Pinpoint the cell where the given text exists, returning its (x, y) midpoint coordinate. 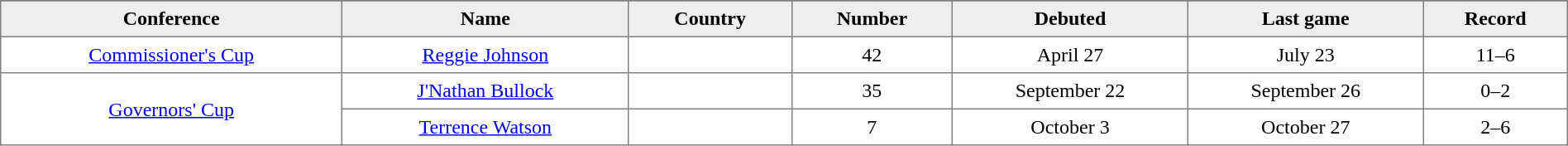
42 (872, 55)
Last game (1305, 19)
Country (710, 19)
2–6 (1495, 127)
October 27 (1305, 127)
7 (872, 127)
April 27 (1070, 55)
35 (872, 91)
Number (872, 19)
0–2 (1495, 91)
October 3 (1070, 127)
September 26 (1305, 91)
Name (486, 19)
September 22 (1070, 91)
Conference (172, 19)
11–6 (1495, 55)
July 23 (1305, 55)
J'Nathan Bullock (486, 91)
Terrence Watson (486, 127)
Governors' Cup (172, 109)
Commissioner's Cup (172, 55)
Debuted (1070, 19)
Record (1495, 19)
Reggie Johnson (486, 55)
